Detect which cell encompasses the target text, then output its [x, y] center coordinate. 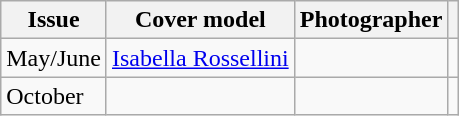
Isabella Rossellini [200, 58]
Photographer [371, 20]
Cover model [200, 20]
Issue [54, 20]
October [54, 96]
May/June [54, 58]
